Output the [X, Y] coordinate of the center of the cell containing the given text.  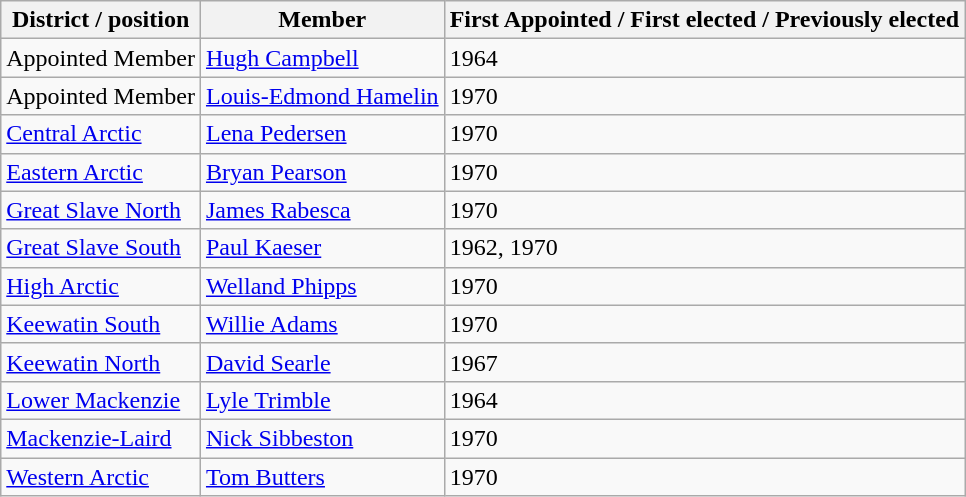
Lyle Trimble [322, 400]
Eastern Arctic [101, 172]
Tom Butters [322, 477]
Welland Phipps [322, 286]
Great Slave South [101, 248]
Bryan Pearson [322, 172]
Nick Sibbeston [322, 438]
Member [322, 20]
Paul Kaeser [322, 248]
Willie Adams [322, 324]
First Appointed / First elected / Previously elected [704, 20]
Lena Pedersen [322, 134]
Lower Mackenzie [101, 400]
Keewatin North [101, 362]
Keewatin South [101, 324]
Louis-Edmond Hamelin [322, 96]
David Searle [322, 362]
James Rabesca [322, 210]
High Arctic [101, 286]
1967 [704, 362]
Great Slave North [101, 210]
Hugh Campbell [322, 58]
Western Arctic [101, 477]
Central Arctic [101, 134]
1962, 1970 [704, 248]
Mackenzie-Laird [101, 438]
District / position [101, 20]
